Determine the (x, y) coordinate at the center of the cell enclosing the given text.  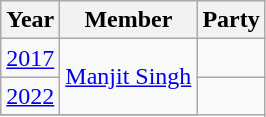
Manjit Singh (128, 77)
2017 (30, 58)
Year (30, 20)
Party (231, 20)
Member (128, 20)
2022 (30, 96)
